Determine the (x, y) coordinate at the center of the cell enclosing the given text.  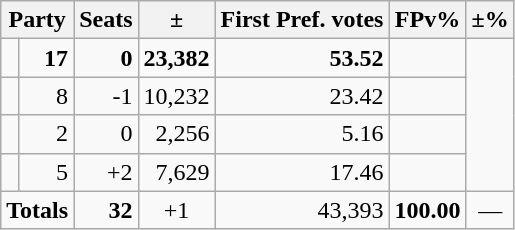
First Pref. votes (302, 20)
2 (46, 134)
+2 (106, 172)
7,629 (176, 172)
32 (106, 210)
8 (46, 96)
FPv% (428, 20)
23.42 (302, 96)
— (490, 210)
17 (46, 58)
2,256 (176, 134)
43,393 (302, 210)
+1 (176, 210)
53.52 (302, 58)
Seats (106, 20)
23,382 (176, 58)
17.46 (302, 172)
Party (38, 20)
±% (490, 20)
± (176, 20)
5 (46, 172)
-1 (106, 96)
10,232 (176, 96)
Totals (38, 210)
100.00 (428, 210)
5.16 (302, 134)
